Return (X, Y) of the center of cell containing provided text 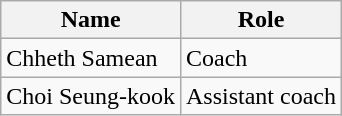
Chheth Samean (91, 58)
Role (260, 20)
Coach (260, 58)
Name (91, 20)
Choi Seung-kook (91, 96)
Assistant coach (260, 96)
